Return the [X, Y] coordinate for the center point of the cell that contains the specified text.  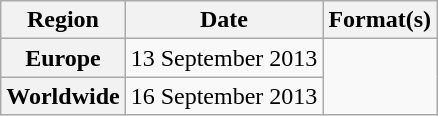
Format(s) [380, 20]
Date [224, 20]
Worldwide [63, 96]
Region [63, 20]
16 September 2013 [224, 96]
Europe [63, 58]
13 September 2013 [224, 58]
